For the text-containing cell, return its midpoint in [x, y] coordinate format. 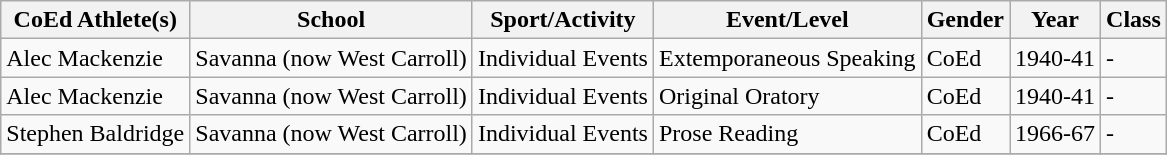
Stephen Baldridge [96, 134]
Event/Level [787, 20]
Prose Reading [787, 134]
CoEd Athlete(s) [96, 20]
Extemporaneous Speaking [787, 58]
Original Oratory [787, 96]
Class [1134, 20]
1966-67 [1056, 134]
Gender [965, 20]
Sport/Activity [562, 20]
School [332, 20]
Year [1056, 20]
